Search for the cell housing the specified text and yield its (x, y) center coordinate. 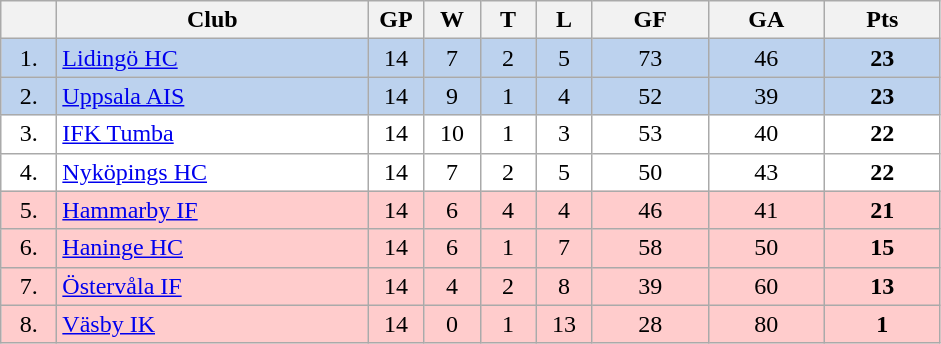
7. (29, 286)
40 (766, 134)
Nyköpings HC (212, 172)
3. (29, 134)
21 (882, 210)
2. (29, 96)
Club (212, 20)
73 (650, 58)
10 (452, 134)
Haninge HC (212, 248)
0 (452, 324)
Uppsala AIS (212, 96)
4. (29, 172)
W (452, 20)
Lidingö HC (212, 58)
41 (766, 210)
1. (29, 58)
3 (564, 134)
15 (882, 248)
53 (650, 134)
52 (650, 96)
60 (766, 286)
T (508, 20)
80 (766, 324)
8 (564, 286)
L (564, 20)
6. (29, 248)
Östervåla IF (212, 286)
IFK Tumba (212, 134)
5. (29, 210)
9 (452, 96)
58 (650, 248)
43 (766, 172)
GP (396, 20)
8. (29, 324)
GF (650, 20)
GA (766, 20)
Hammarby IF (212, 210)
Pts (882, 20)
Väsby IK (212, 324)
28 (650, 324)
